Scan for the cell matching the given text and deliver its (X, Y) coordinate at center. 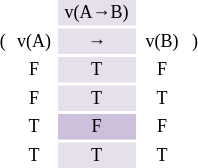
v(B) (162, 41)
→ (97, 41)
v(A) (34, 41)
v(A→B) (97, 13)
